Capture the cell that displays the provided text and extract its [x, y] central coordinate. 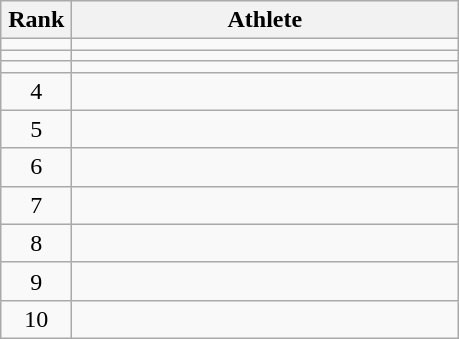
10 [36, 319]
Rank [36, 20]
6 [36, 167]
7 [36, 205]
5 [36, 129]
8 [36, 243]
Athlete [265, 20]
9 [36, 281]
4 [36, 91]
